Scan for the cell matching the given text and deliver its (X, Y) coordinate at center. 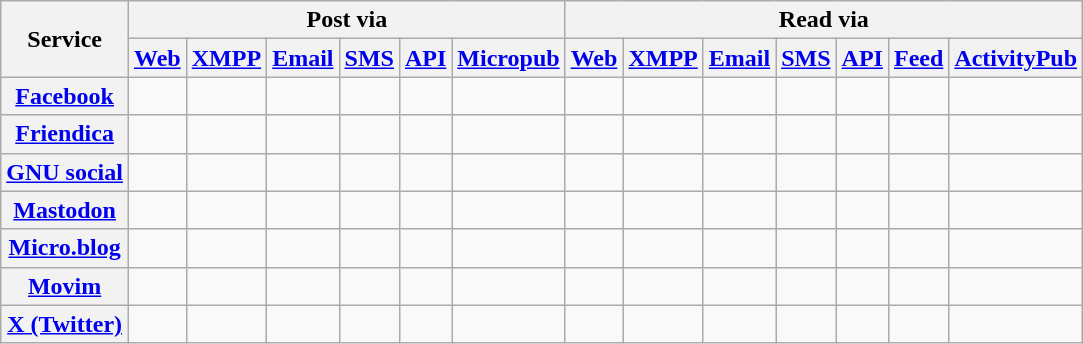
Post via (346, 20)
Facebook (65, 96)
ActivityPub (1016, 58)
X (Twitter) (65, 324)
GNU social (65, 172)
Movim (65, 286)
Service (65, 39)
Friendica (65, 134)
Micropub (508, 58)
Mastodon (65, 210)
Feed (918, 58)
Read via (824, 20)
Micro.blog (65, 248)
